Output the [x, y] coordinate of the center of the cell containing the given text.  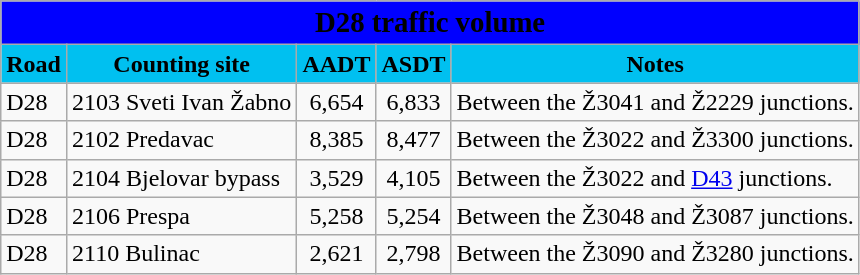
Notes [655, 64]
AADT [336, 64]
2106 Prespa [181, 216]
3,529 [336, 178]
4,105 [414, 178]
2104 Bjelovar bypass [181, 178]
8,385 [336, 140]
2,621 [336, 254]
2102 Predavac [181, 140]
6,654 [336, 102]
Between the Ž3090 and Ž3280 junctions. [655, 254]
2103 Sveti Ivan Žabno [181, 102]
Between the Ž3022 and Ž3300 junctions. [655, 140]
Road [34, 64]
6,833 [414, 102]
Between the Ž3048 and Ž3087 junctions. [655, 216]
8,477 [414, 140]
2,798 [414, 254]
Between the Ž3041 and Ž2229 junctions. [655, 102]
Between the Ž3022 and D43 junctions. [655, 178]
5,254 [414, 216]
5,258 [336, 216]
ASDT [414, 64]
Counting site [181, 64]
2110 Bulinac [181, 254]
D28 traffic volume [430, 23]
